For the text-containing cell, return its midpoint in [X, Y] coordinate format. 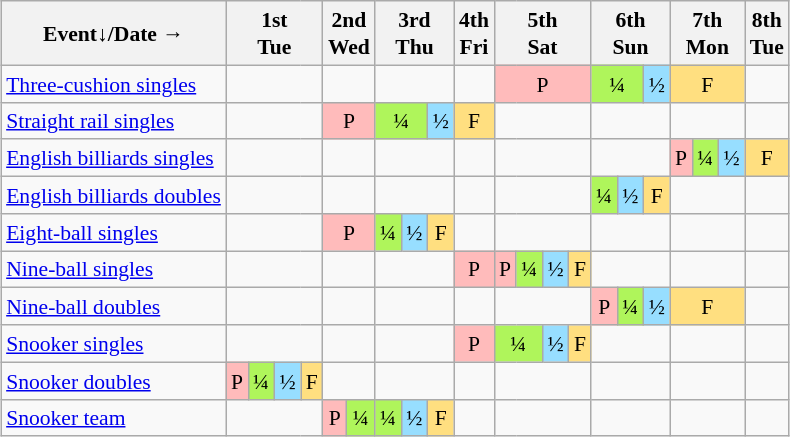
Eight-ball singles [114, 232]
English billiards doubles [114, 194]
5thSat [542, 33]
Nine-ball singles [114, 268]
Snooker singles [114, 344]
1stTue [274, 33]
Three-cushion singles [114, 84]
3rdThu [414, 33]
Snooker doubles [114, 380]
7thMon [708, 33]
Nine-ball doubles [114, 306]
4thFri [474, 33]
Event↓/Date → [114, 33]
8thTue [767, 33]
English billiards singles [114, 158]
6thSun [630, 33]
2ndWed [349, 33]
Straight rail singles [114, 120]
Snooker team [114, 418]
